Identify which cell holds the provided text, then report its (x, y) central coordinate. 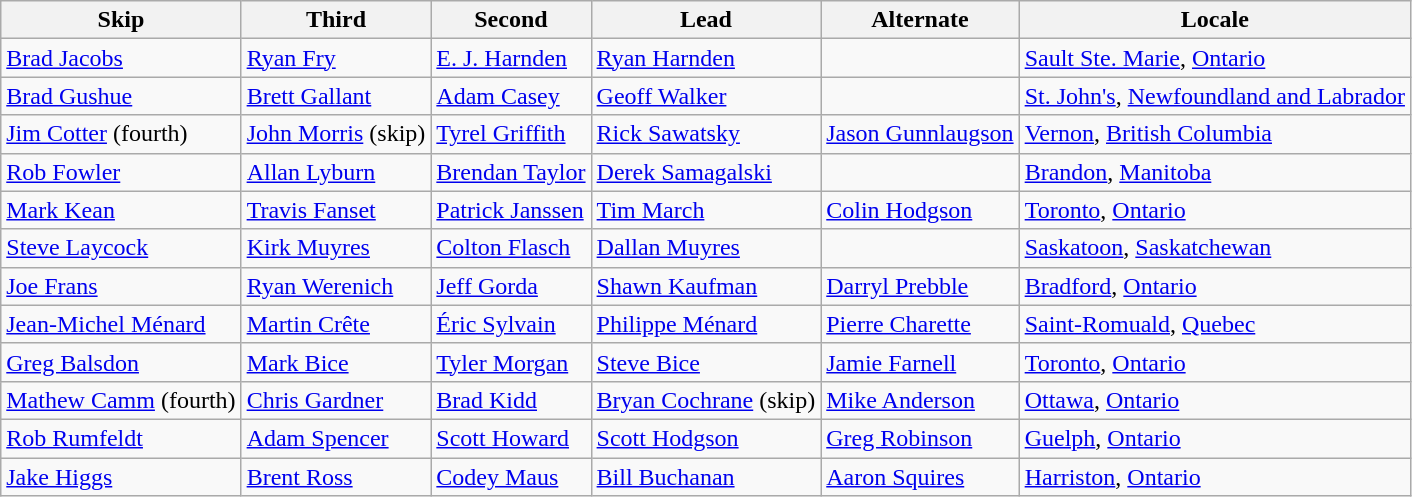
Greg Robinson (920, 438)
Éric Sylvain (511, 324)
Lead (706, 20)
Tim March (706, 210)
Colton Flasch (511, 248)
Adam Casey (511, 96)
Greg Balsdon (121, 362)
Geoff Walker (706, 96)
Locale (1214, 20)
Ryan Harnden (706, 58)
Mark Bice (336, 362)
Mike Anderson (920, 400)
Patrick Janssen (511, 210)
Kirk Muyres (336, 248)
Saint-Romuald, Quebec (1214, 324)
Scott Howard (511, 438)
John Morris (skip) (336, 134)
Adam Spencer (336, 438)
Darryl Prebble (920, 286)
Mathew Camm (fourth) (121, 400)
Allan Lyburn (336, 172)
Colin Hodgson (920, 210)
Brandon, Manitoba (1214, 172)
Jeff Gorda (511, 286)
Third (336, 20)
Jason Gunnlaugson (920, 134)
Jim Cotter (fourth) (121, 134)
Skip (121, 20)
Mark Kean (121, 210)
Ryan Fry (336, 58)
Dallan Muyres (706, 248)
Brett Gallant (336, 96)
Scott Hodgson (706, 438)
Brent Ross (336, 477)
Vernon, British Columbia (1214, 134)
Bill Buchanan (706, 477)
Aaron Squires (920, 477)
Ryan Werenich (336, 286)
Steve Bice (706, 362)
Philippe Ménard (706, 324)
Codey Maus (511, 477)
Tyrel Griffith (511, 134)
Brad Gushue (121, 96)
Ottawa, Ontario (1214, 400)
Jean-Michel Ménard (121, 324)
Saskatoon, Saskatchewan (1214, 248)
Travis Fanset (336, 210)
Brad Jacobs (121, 58)
Rob Rumfeldt (121, 438)
Chris Gardner (336, 400)
E. J. Harnden (511, 58)
Sault Ste. Marie, Ontario (1214, 58)
Harriston, Ontario (1214, 477)
Bradford, Ontario (1214, 286)
Tyler Morgan (511, 362)
Guelph, Ontario (1214, 438)
Bryan Cochrane (skip) (706, 400)
Shawn Kaufman (706, 286)
Joe Frans (121, 286)
Rob Fowler (121, 172)
Brad Kidd (511, 400)
Alternate (920, 20)
Jamie Farnell (920, 362)
St. John's, Newfoundland and Labrador (1214, 96)
Jake Higgs (121, 477)
Steve Laycock (121, 248)
Derek Samagalski (706, 172)
Brendan Taylor (511, 172)
Rick Sawatsky (706, 134)
Second (511, 20)
Martin Crête (336, 324)
Pierre Charette (920, 324)
